Return the (X, Y) coordinate for the center point of the cell that contains the specified text.  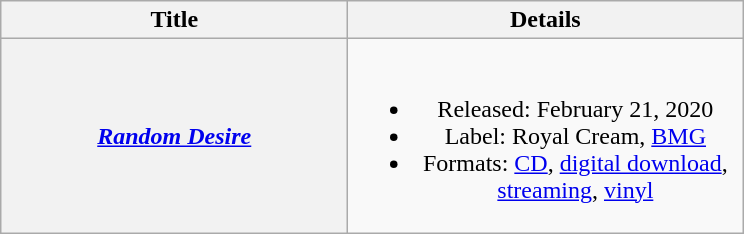
Released: February 21, 2020Label: Royal Cream, BMGFormats: CD, digital download, streaming, vinyl (546, 136)
Title (174, 20)
Details (546, 20)
Random Desire (174, 136)
